Scan for the cell matching the given text and deliver its [X, Y] coordinate at center. 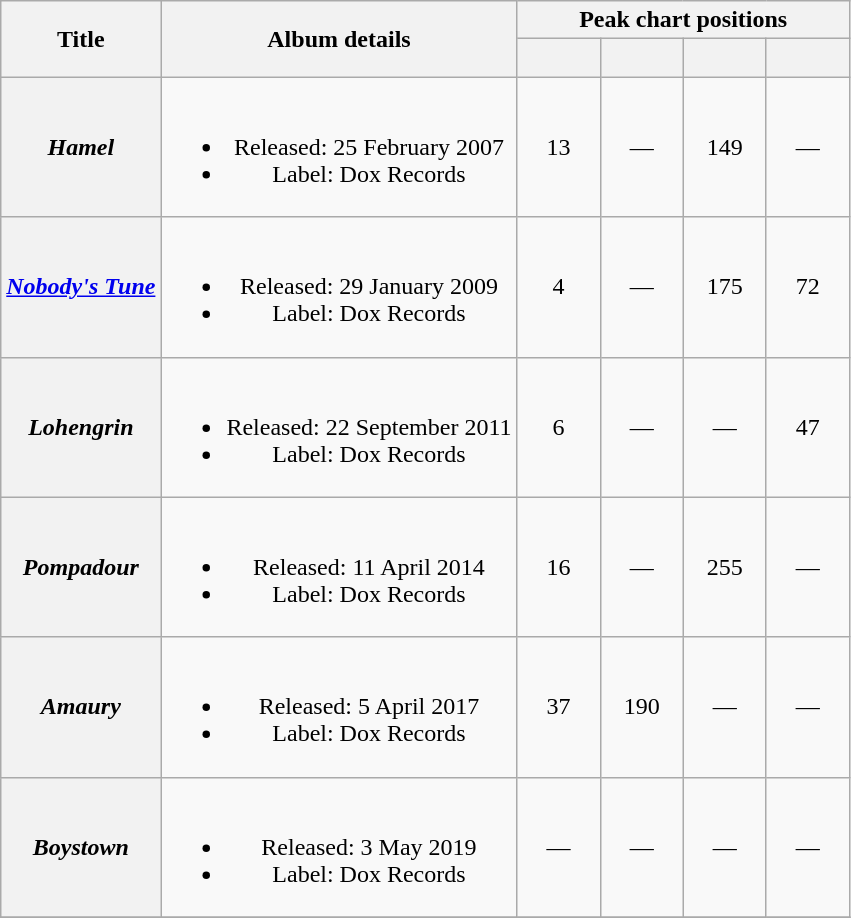
Pompadour [81, 567]
Title [81, 39]
37 [558, 707]
190 [642, 707]
Lohengrin [81, 427]
72 [808, 287]
Released: 22 September 2011Label: Dox Records [339, 427]
47 [808, 427]
Hamel [81, 147]
Released: 25 February 2007Label: Dox Records [339, 147]
Released: 3 May 2019Label: Dox Records [339, 847]
Peak chart positions [683, 20]
255 [724, 567]
Released: 5 April 2017Label: Dox Records [339, 707]
13 [558, 147]
Released: 11 April 2014Label: Dox Records [339, 567]
6 [558, 427]
Boystown [81, 847]
Album details [339, 39]
Nobody's Tune [81, 287]
16 [558, 567]
Amaury [81, 707]
149 [724, 147]
4 [558, 287]
Released: 29 January 2009Label: Dox Records [339, 287]
175 [724, 287]
